Capture the cell that displays the provided text and extract its (X, Y) central coordinate. 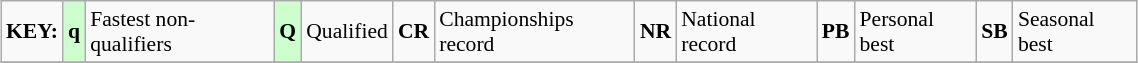
NR (656, 32)
Seasonal best (1075, 32)
Qualified (347, 32)
CR (414, 32)
q (74, 32)
Championships record (534, 32)
Fastest non-qualifiers (180, 32)
SB (994, 32)
KEY: (32, 32)
PB (836, 32)
Q (288, 32)
National record (746, 32)
Personal best (916, 32)
